Identify which cell holds the provided text, then report its (x, y) central coordinate. 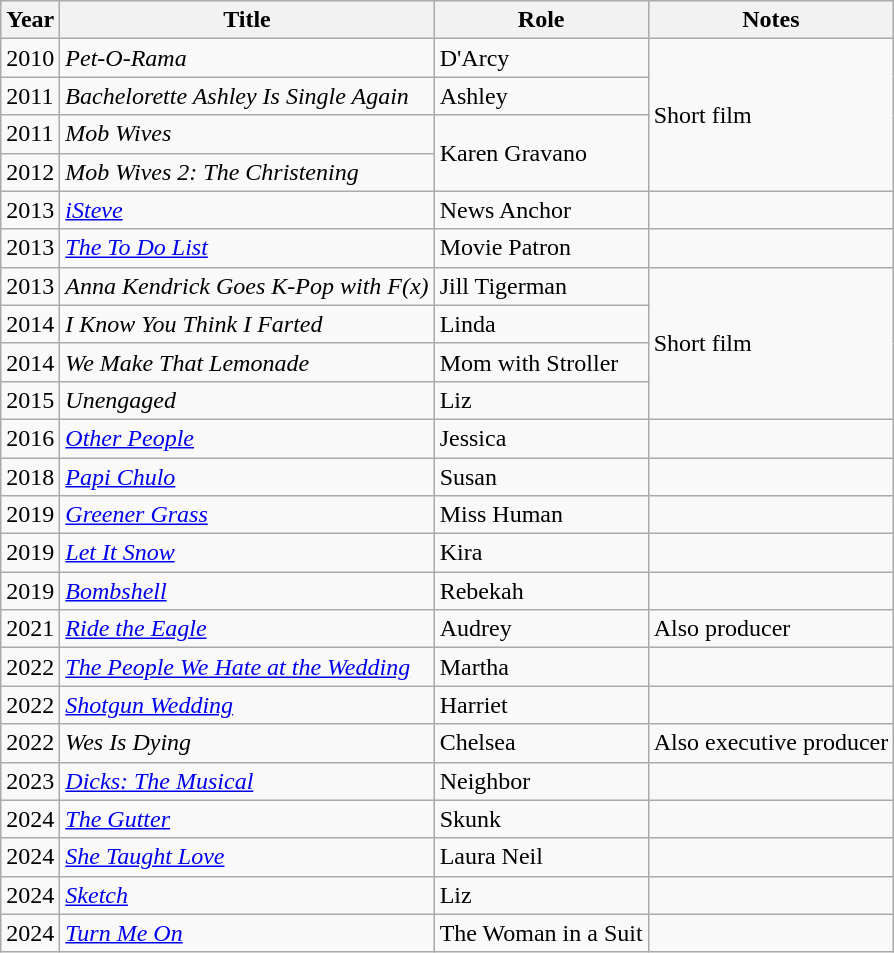
Ashley (541, 96)
Audrey (541, 629)
Ride the Eagle (247, 629)
Mob Wives 2: The Christening (247, 172)
2010 (30, 58)
We Make That Lemonade (247, 362)
Notes (771, 20)
2015 (30, 400)
The To Do List (247, 248)
Papi Chulo (247, 477)
Susan (541, 477)
Turn Me On (247, 933)
The Gutter (247, 819)
D'Arcy (541, 58)
Rebekah (541, 591)
Anna Kendrick Goes K-Pop with F(x) (247, 286)
The People We Hate at the Wedding (247, 667)
2016 (30, 438)
Miss Human (541, 515)
News Anchor (541, 210)
Bachelorette Ashley Is Single Again (247, 96)
She Taught Love (247, 857)
Martha (541, 667)
Mom with Stroller (541, 362)
Pet-O-Rama (247, 58)
Chelsea (541, 743)
iSteve (247, 210)
Karen Gravano (541, 153)
Year (30, 20)
Movie Patron (541, 248)
Shotgun Wedding (247, 705)
Laura Neil (541, 857)
Unengaged (247, 400)
Kira (541, 553)
Skunk (541, 819)
Bombshell (247, 591)
Neighbor (541, 781)
2023 (30, 781)
2021 (30, 629)
Other People (247, 438)
Title (247, 20)
Linda (541, 324)
Harriet (541, 705)
2012 (30, 172)
Dicks: The Musical (247, 781)
Let It Snow (247, 553)
Jessica (541, 438)
Also producer (771, 629)
Wes Is Dying (247, 743)
The Woman in a Suit (541, 933)
Role (541, 20)
Jill Tigerman (541, 286)
2018 (30, 477)
Also executive producer (771, 743)
Greener Grass (247, 515)
I Know You Think I Farted (247, 324)
Mob Wives (247, 134)
Sketch (247, 895)
